Capture the cell that displays the provided text and extract its [X, Y] central coordinate. 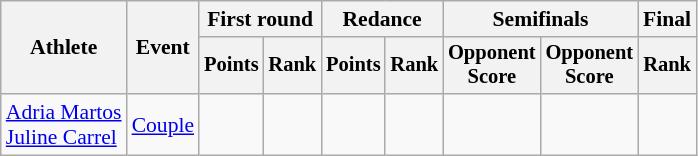
Semifinals [540, 19]
Adria MartosJuline Carrel [64, 124]
Couple [163, 124]
Redance [382, 19]
Final [667, 19]
First round [260, 19]
Event [163, 48]
Athlete [64, 48]
